For the text-containing cell, return its midpoint in (X, Y) coordinate format. 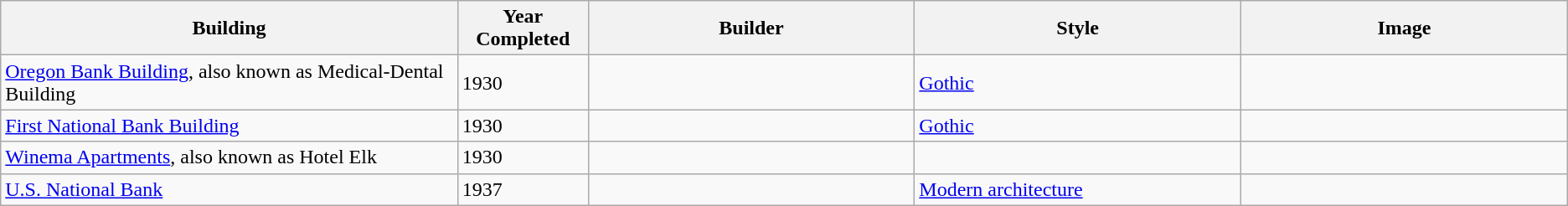
1937 (523, 189)
Oregon Bank Building, also known as Medical-Dental Building (230, 82)
Building (230, 28)
Winema Apartments, also known as Hotel Elk (230, 157)
Modern architecture (1078, 189)
Style (1078, 28)
U.S. National Bank (230, 189)
Image (1405, 28)
Builder (751, 28)
First National Bank Building (230, 126)
Year Completed (523, 28)
